Detect which cell encompasses the target text, then output its [X, Y] center coordinate. 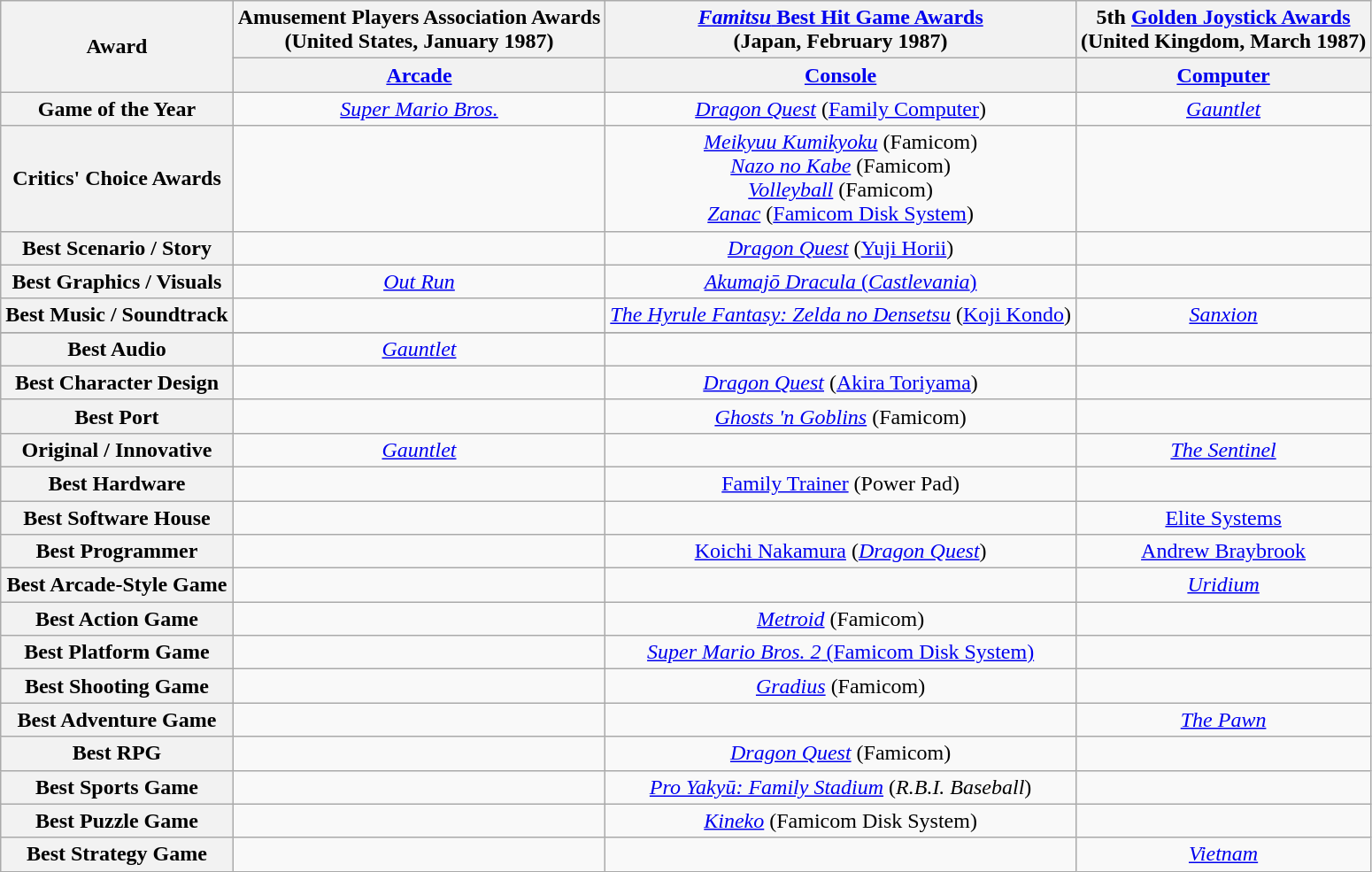
Pro Yakyū: Family Stadium (R.B.I. Baseball) [841, 787]
Award [117, 46]
Best Puzzle Game [117, 821]
Elite Systems [1223, 518]
Super Mario Bros. [420, 109]
Out Run [420, 282]
Arcade [420, 75]
Dragon Quest (Akira Toriyama) [841, 382]
Super Mario Bros. 2 (Famicom Disk System) [841, 652]
Akumajō Dracula (Castlevania) [841, 282]
The Pawn [1223, 720]
Best Shooting Game [117, 686]
Best Adventure Game [117, 720]
Best Character Design [117, 382]
Best Music / Soundtrack [117, 315]
Original / Innovative [117, 450]
Koichi Nakamura (Dragon Quest) [841, 552]
Best Audio [117, 349]
Best RPG [117, 753]
5th Golden Joystick Awards (United Kingdom, March 1987) [1223, 30]
Andrew Braybrook [1223, 552]
Best Scenario / Story [117, 248]
Best Software House [117, 518]
The Hyrule Fantasy: Zelda no Densetsu (Koji Kondo) [841, 315]
Game of the Year [117, 109]
Sanxion [1223, 315]
Family Trainer (Power Pad) [841, 483]
Best Platform Game [117, 652]
Vietnam [1223, 854]
Dragon Quest (Famicom) [841, 753]
Computer [1223, 75]
Ghosts 'n Goblins (Famicom) [841, 416]
Best Action Game [117, 619]
Best Sports Game [117, 787]
Amusement Players Association Awards (United States, January 1987) [420, 30]
Best Hardware [117, 483]
Meikyuu Kumikyoku (Famicom) Nazo no Kabe (Famicom) Volleyball (Famicom) Zanac (Famicom Disk System) [841, 179]
Critics' Choice Awards [117, 179]
Best Strategy Game [117, 854]
Console [841, 75]
Best Graphics / Visuals [117, 282]
Metroid (Famicom) [841, 619]
Best Port [117, 416]
The Sentinel [1223, 450]
Best Programmer [117, 552]
Kineko (Famicom Disk System) [841, 821]
Best Arcade-Style Game [117, 585]
Famitsu Best Hit Game Awards (Japan, February 1987) [841, 30]
Gradius (Famicom) [841, 686]
Dragon Quest (Yuji Horii) [841, 248]
Dragon Quest (Family Computer) [841, 109]
Uridium [1223, 585]
